From the cell containing the given text, extract its center point as (X, Y) coordinate. 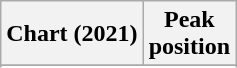
Chart (2021) (72, 34)
Peakposition (189, 34)
